Search for the cell housing the specified text and yield its (x, y) center coordinate. 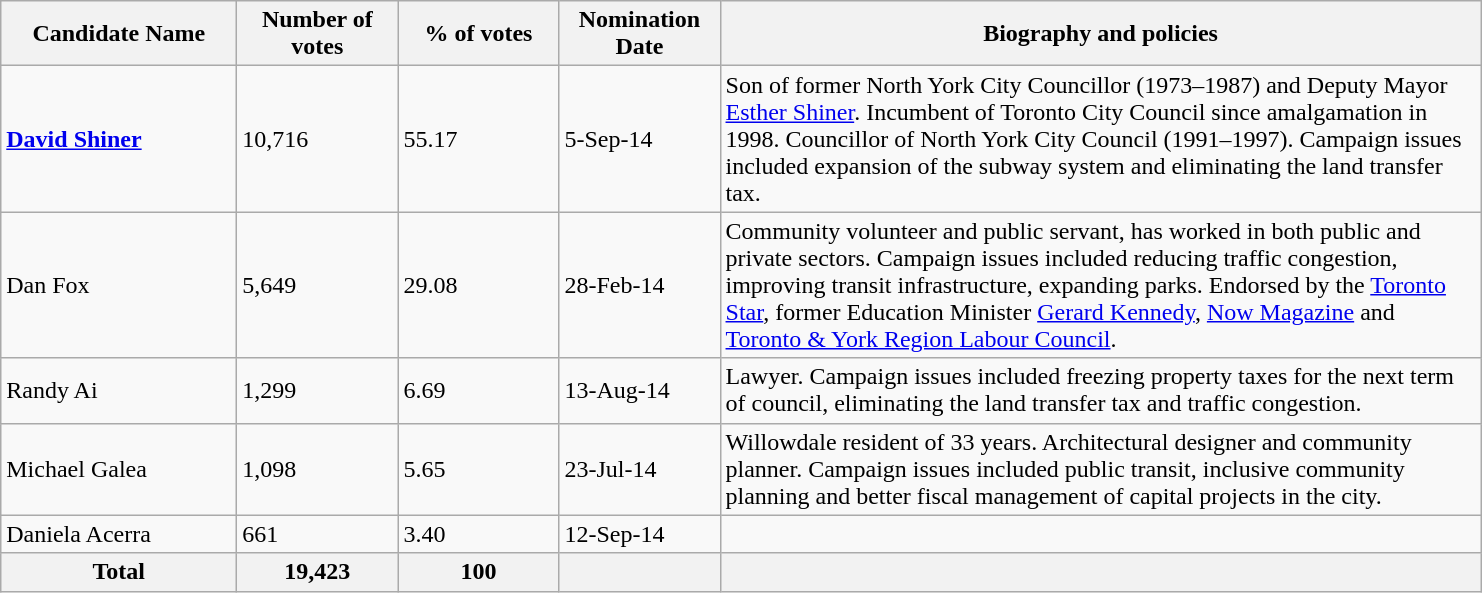
Dan Fox (119, 285)
28-Feb-14 (640, 285)
Candidate Name (119, 34)
Daniela Acerra (119, 534)
Nomination Date (640, 34)
10,716 (318, 139)
% of votes (478, 34)
5.65 (478, 469)
23-Jul-14 (640, 469)
3.40 (478, 534)
13-Aug-14 (640, 390)
Biography and policies (1100, 34)
Total (119, 572)
Michael Galea (119, 469)
55.17 (478, 139)
661 (318, 534)
1,098 (318, 469)
Lawyer. Campaign issues included freezing property taxes for the next term of council, eliminating the land transfer tax and traffic congestion. (1100, 390)
5-Sep-14 (640, 139)
Number of votes (318, 34)
1,299 (318, 390)
David Shiner (119, 139)
Randy Ai (119, 390)
12-Sep-14 (640, 534)
29.08 (478, 285)
5,649 (318, 285)
100 (478, 572)
6.69 (478, 390)
19,423 (318, 572)
